Extract the [X, Y] coordinate from the center of the cell holding the provided text.  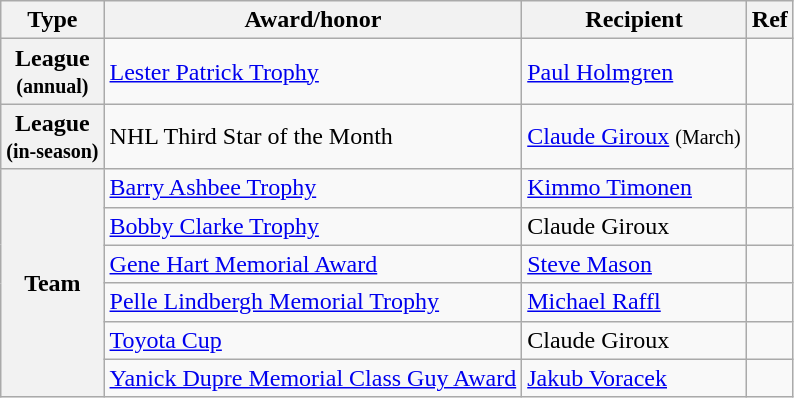
Claude Giroux (March) [634, 136]
Barry Ashbee Trophy [313, 188]
Yanick Dupre Memorial Class Guy Award [313, 378]
NHL Third Star of the Month [313, 136]
Lester Patrick Trophy [313, 72]
Team [52, 283]
League(annual) [52, 72]
Toyota Cup [313, 340]
Ref [770, 20]
Kimmo Timonen [634, 188]
Recipient [634, 20]
Michael Raffl [634, 302]
Steve Mason [634, 264]
Bobby Clarke Trophy [313, 226]
Award/honor [313, 20]
Pelle Lindbergh Memorial Trophy [313, 302]
Type [52, 20]
Gene Hart Memorial Award [313, 264]
League(in-season) [52, 136]
Jakub Voracek [634, 378]
Paul Holmgren [634, 72]
